Detect which cell encompasses the target text, then output its (x, y) center coordinate. 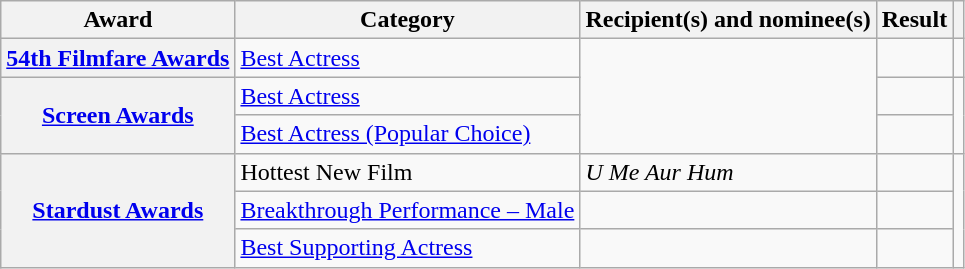
Award (118, 20)
U Me Aur Hum (728, 172)
54th Filmfare Awards (118, 58)
Result (914, 20)
Stardust Awards (118, 210)
Category (408, 20)
Screen Awards (118, 115)
Best Supporting Actress (408, 248)
Best Actress (Popular Choice) (408, 134)
Breakthrough Performance – Male (408, 210)
Hottest New Film (408, 172)
Recipient(s) and nominee(s) (728, 20)
